Pinpoint the cell where the given text exists, returning its (X, Y) midpoint coordinate. 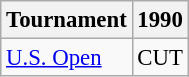
CUT (160, 58)
Tournament (66, 20)
1990 (160, 20)
U.S. Open (66, 58)
